Determine the (x, y) coordinate at the center of the cell enclosing the given text.  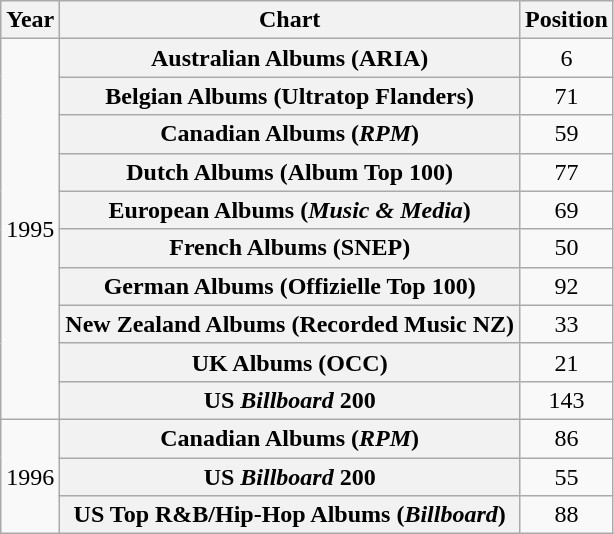
59 (567, 134)
71 (567, 96)
European Albums (Music & Media) (290, 210)
55 (567, 477)
German Albums (Offizielle Top 100) (290, 286)
21 (567, 362)
Year (30, 20)
69 (567, 210)
6 (567, 58)
1996 (30, 476)
77 (567, 172)
33 (567, 324)
50 (567, 248)
French Albums (SNEP) (290, 248)
88 (567, 515)
92 (567, 286)
UK Albums (OCC) (290, 362)
US Top R&B/Hip-Hop Albums (Billboard) (290, 515)
Position (567, 20)
143 (567, 400)
New Zealand Albums (Recorded Music NZ) (290, 324)
86 (567, 438)
Belgian Albums (Ultratop Flanders) (290, 96)
Australian Albums (ARIA) (290, 58)
Dutch Albums (Album Top 100) (290, 172)
1995 (30, 230)
Chart (290, 20)
